Extract the [X, Y] coordinate from the center of the cell holding the provided text.  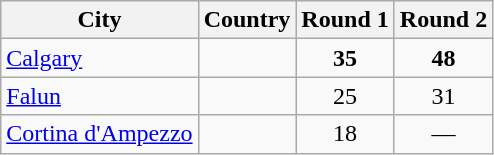
Calgary [100, 58]
Falun [100, 96]
25 [345, 96]
City [100, 20]
— [443, 134]
Cortina d'Ampezzo [100, 134]
35 [345, 58]
Round 2 [443, 20]
Round 1 [345, 20]
Country [247, 20]
31 [443, 96]
48 [443, 58]
18 [345, 134]
